Output the (x, y) coordinate of the center of the cell containing the given text.  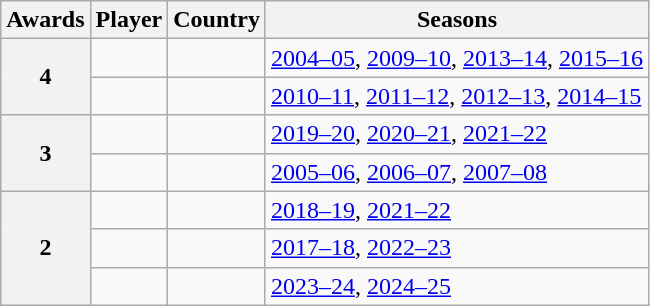
2010–11, 2011–12, 2012–13, 2014–15 (456, 96)
2004–05, 2009–10, 2013–14, 2015–16 (456, 58)
2019–20, 2020–21, 2021–22 (456, 134)
4 (46, 77)
3 (46, 153)
2023–24, 2024–25 (456, 286)
2018–19, 2021–22 (456, 210)
Player (129, 20)
2005–06, 2006–07, 2007–08 (456, 172)
2 (46, 248)
Awards (46, 20)
2017–18, 2022–23 (456, 248)
Country (217, 20)
Seasons (456, 20)
